Provide the [x, y] coordinate of the cell's center where the given text is located.  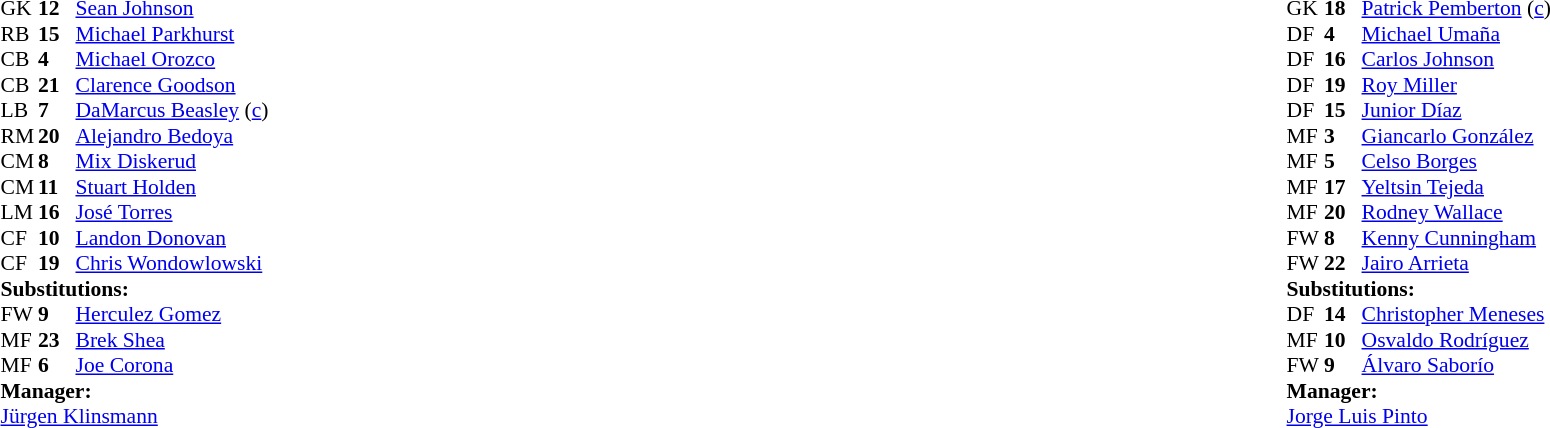
Brek Shea [172, 340]
14 [1343, 315]
23 [57, 340]
Chris Wondowlowski [172, 263]
7 [57, 111]
RB [19, 34]
11 [57, 187]
RM [19, 136]
Substitutions: [134, 289]
6 [57, 365]
Alejandro Bedoya [172, 136]
Mix Diskerud [172, 161]
22 [1343, 263]
17 [1343, 187]
LM [19, 213]
21 [57, 85]
Stuart Holden [172, 187]
Michael Parkhurst [172, 34]
Manager: [134, 391]
DaMarcus Beasley (c) [172, 111]
Joe Corona [172, 365]
Clarence Goodson [172, 85]
Michael Orozco [172, 59]
José Torres [172, 213]
Herculez Gomez [172, 315]
5 [1343, 161]
Landon Donovan [172, 238]
3 [1343, 136]
LB [19, 111]
